Return (X, Y) of the center of cell containing provided text 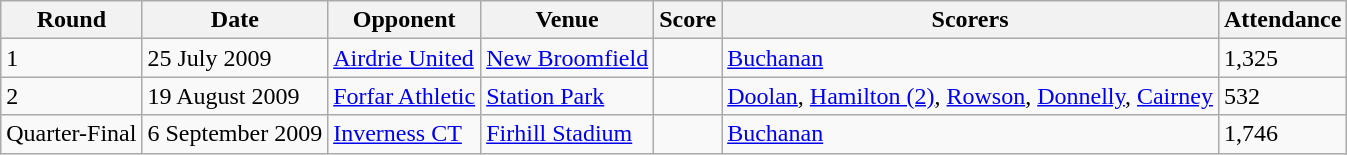
25 July 2009 (235, 58)
Scorers (970, 20)
Date (235, 20)
19 August 2009 (235, 96)
1,325 (1282, 58)
1,746 (1282, 134)
Forfar Athletic (404, 96)
Airdrie United (404, 58)
Inverness CT (404, 134)
6 September 2009 (235, 134)
Firhill Stadium (568, 134)
2 (72, 96)
Venue (568, 20)
Quarter-Final (72, 134)
Opponent (404, 20)
Station Park (568, 96)
1 (72, 58)
532 (1282, 96)
Doolan, Hamilton (2), Rowson, Donnelly, Cairney (970, 96)
Score (688, 20)
Round (72, 20)
New Broomfield (568, 58)
Attendance (1282, 20)
